Search for the cell housing the specified text and yield its (x, y) center coordinate. 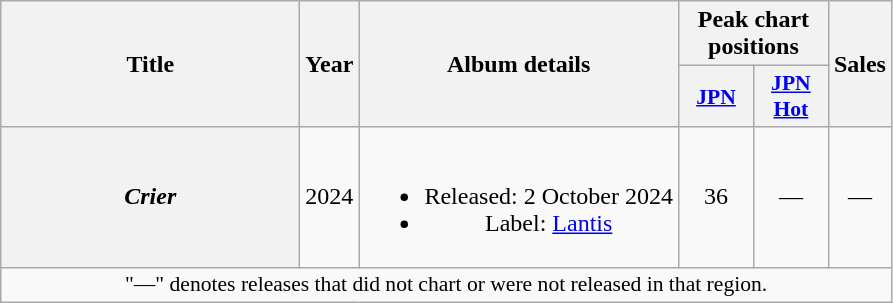
JPN (716, 96)
JPNHot (790, 96)
Released: 2 October 2024Label: Lantis (519, 197)
Year (330, 64)
Title (150, 64)
"—" denotes releases that did not chart or were not released in that region. (446, 285)
Sales (860, 64)
Album details (519, 64)
Peak chart positions (754, 34)
Crier (150, 197)
2024 (330, 197)
36 (716, 197)
